Output the [x, y] coordinate of the center of the cell containing the given text.  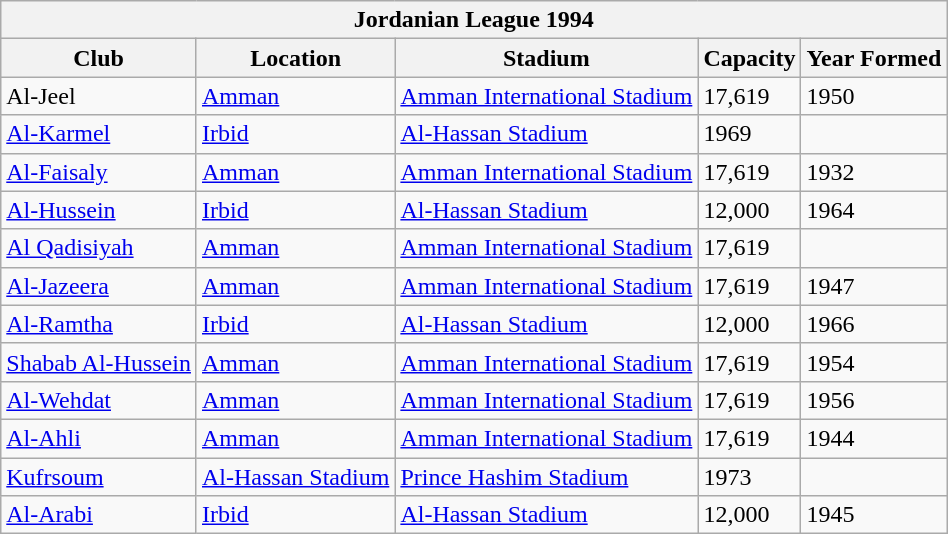
Al-Karmel [99, 134]
Capacity [750, 58]
Al Qadisiyah [99, 248]
1947 [874, 286]
Al-Jeel [99, 96]
Location [295, 58]
1950 [874, 96]
Al-Faisaly [99, 172]
Jordanian League 1994 [474, 20]
1945 [874, 515]
1964 [874, 210]
Al-Wehdat [99, 400]
Stadium [546, 58]
Al-Jazeera [99, 286]
1973 [750, 477]
1944 [874, 438]
Shabab Al-Hussein [99, 362]
Prince Hashim Stadium [546, 477]
Club [99, 58]
1956 [874, 400]
Kufrsoum [99, 477]
Al-Ahli [99, 438]
1966 [874, 324]
Al-Ramtha [99, 324]
1954 [874, 362]
1932 [874, 172]
Year Formed [874, 58]
1969 [750, 134]
Al-Arabi [99, 515]
Al-Hussein [99, 210]
